Search for the cell housing the specified text and yield its (X, Y) center coordinate. 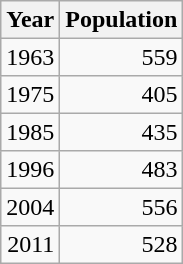
483 (122, 170)
528 (122, 244)
1996 (30, 170)
1985 (30, 132)
Population (122, 20)
559 (122, 56)
1975 (30, 94)
405 (122, 94)
1963 (30, 56)
2011 (30, 244)
435 (122, 132)
Year (30, 20)
2004 (30, 206)
556 (122, 206)
